Return the (X, Y) coordinate for the center point of the cell that contains the specified text.  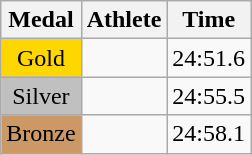
Silver (41, 96)
24:55.5 (209, 96)
24:58.1 (209, 134)
Bronze (41, 134)
Medal (41, 20)
Athlete (124, 20)
24:51.6 (209, 58)
Time (209, 20)
Gold (41, 58)
